For the text-containing cell, return its midpoint in [x, y] coordinate format. 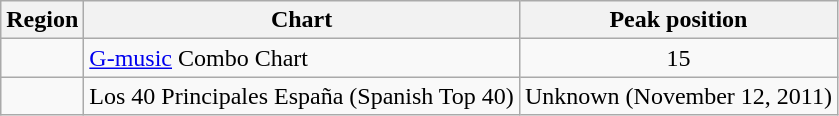
15 [678, 58]
Peak position [678, 20]
Unknown (November 12, 2011) [678, 96]
Region [42, 20]
Chart [302, 20]
G-music Combo Chart [302, 58]
Los 40 Principales España (Spanish Top 40) [302, 96]
